Locate the cell with the specified text and output its (X, Y) center coordinate. 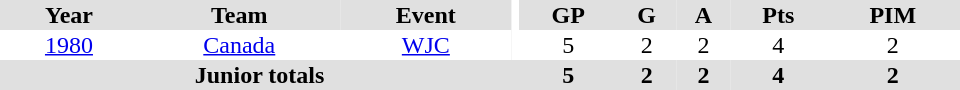
A (704, 15)
Junior totals (260, 75)
1980 (69, 45)
Event (426, 15)
Team (240, 15)
PIM (893, 15)
GP (568, 15)
Year (69, 15)
WJC (426, 45)
Canada (240, 45)
Pts (778, 15)
G (646, 15)
